Extract the (X, Y) coordinate from the center of the cell holding the provided text.  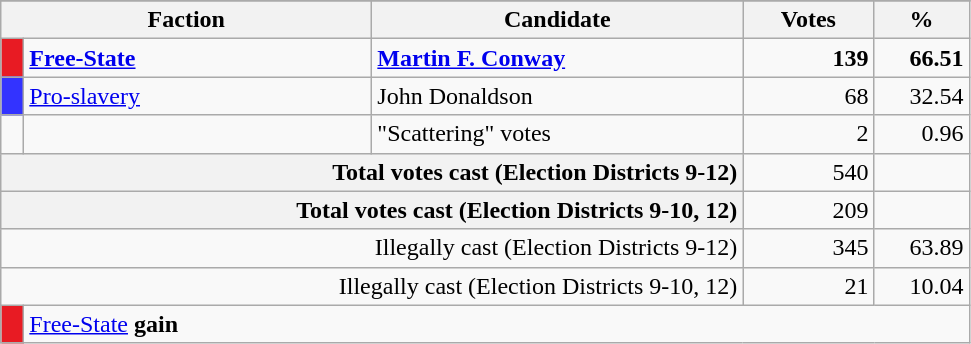
66.51 (922, 58)
0.96 (922, 134)
Illegally cast (Election Districts 9-10, 12) (372, 286)
32.54 (922, 96)
Free-State (198, 58)
2 (808, 134)
540 (808, 172)
209 (808, 210)
"Scattering" votes (558, 134)
68 (808, 96)
% (922, 20)
21 (808, 286)
Martin F. Conway (558, 58)
Pro-slavery (198, 96)
10.04 (922, 286)
Free-State gain (496, 324)
Faction (186, 20)
Candidate (558, 20)
63.89 (922, 248)
139 (808, 58)
Votes (808, 20)
John Donaldson (558, 96)
Total votes cast (Election Districts 9-12) (372, 172)
Illegally cast (Election Districts 9-12) (372, 248)
Total votes cast (Election Districts 9-10, 12) (372, 210)
345 (808, 248)
